Scan for the cell matching the given text and deliver its [x, y] coordinate at center. 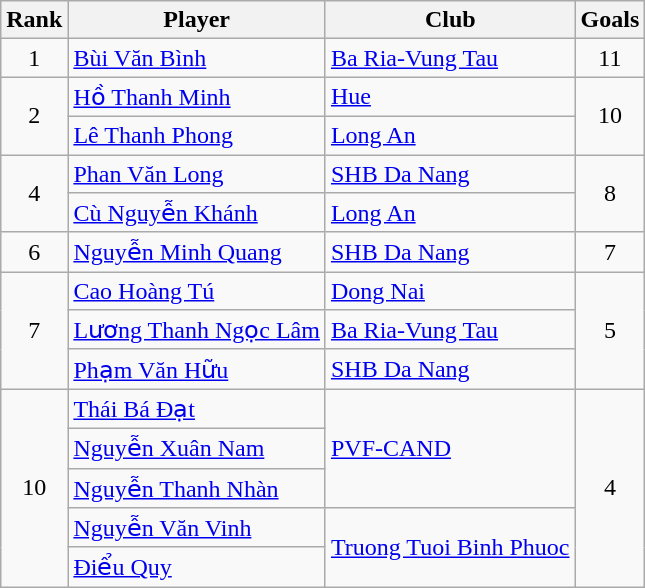
Nguyễn Minh Quang [197, 252]
6 [34, 252]
Thái Bá Đạt [197, 409]
8 [610, 193]
Nguyễn Xuân Nam [197, 448]
11 [610, 58]
Lương Thanh Ngọc Lâm [197, 330]
Player [197, 20]
Nguyễn Thanh Nhàn [197, 488]
Dong Nai [450, 291]
Lê Thanh Phong [197, 135]
PVF-CAND [450, 448]
Cao Hoàng Tú [197, 291]
Phạm Văn Hữu [197, 369]
Nguyễn Văn Vinh [197, 528]
2 [34, 116]
Club [450, 20]
1 [34, 58]
Điểu Quy [197, 567]
Hồ Thanh Minh [197, 97]
Goals [610, 20]
Hue [450, 97]
Bùi Văn Bình [197, 58]
Cù Nguyễn Khánh [197, 213]
Phan Văn Long [197, 173]
5 [610, 330]
Truong Tuoi Binh Phuoc [450, 548]
Rank [34, 20]
